Output the (x, y) coordinate of the center of the cell containing the given text.  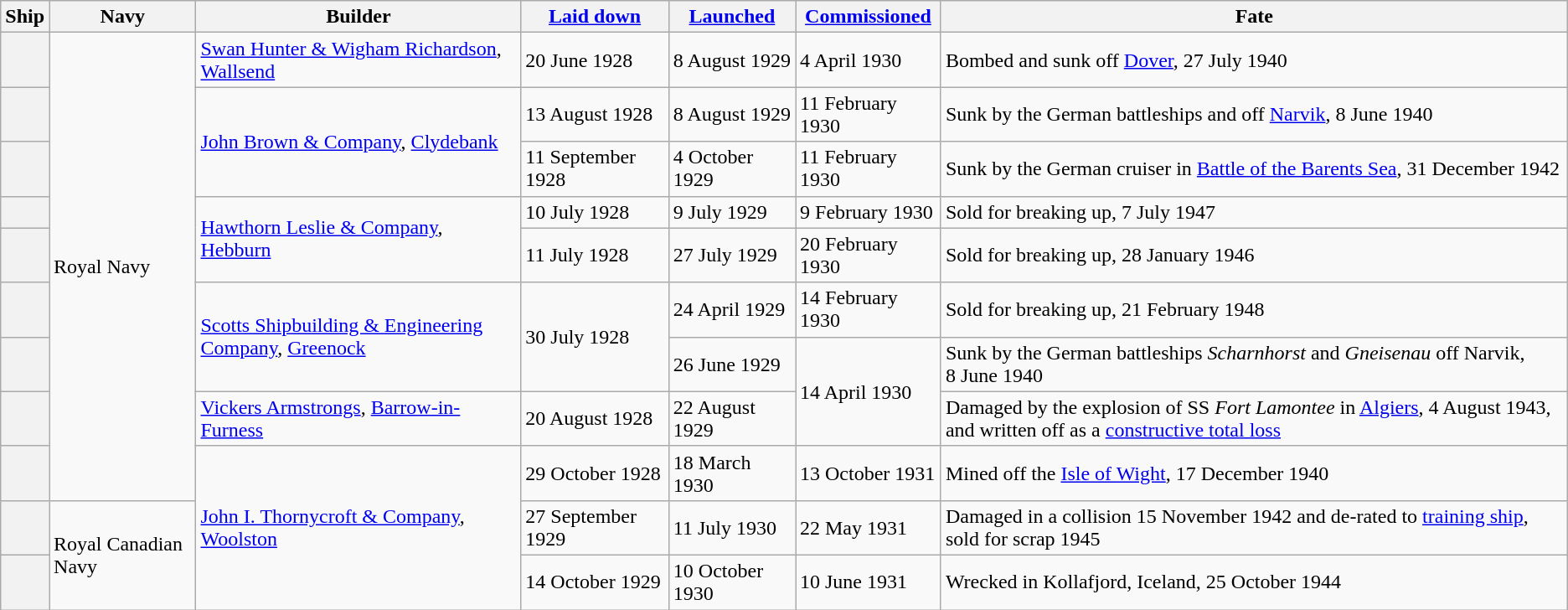
Ship (25, 17)
Hawthorn Leslie & Company, Hebburn (358, 240)
Sunk by the German battleships Scharnhorst and Gneisenau off Narvik, 8 June 1940 (1254, 364)
4 April 1930 (869, 60)
20 June 1928 (595, 60)
18 March 1930 (732, 473)
11 September 1928 (595, 169)
22 May 1931 (869, 528)
20 February 1930 (869, 255)
Swan Hunter & Wigham Richardson, Wallsend (358, 60)
Laid down (595, 17)
29 October 1928 (595, 473)
Sold for breaking up, 21 February 1948 (1254, 310)
26 June 1929 (732, 364)
Wrecked in Kollafjord, Iceland, 25 October 1944 (1254, 582)
Launched (732, 17)
John Brown & Company, Clydebank (358, 142)
11 July 1930 (732, 528)
11 July 1928 (595, 255)
Damaged in a collision 15 November 1942 and de-rated to training ship, sold for scrap 1945 (1254, 528)
13 October 1931 (869, 473)
Bombed and sunk off Dover, 27 July 1940 (1254, 60)
Mined off the Isle of Wight, 17 December 1940 (1254, 473)
Navy (122, 17)
14 October 1929 (595, 582)
Fate (1254, 17)
13 August 1928 (595, 114)
9 July 1929 (732, 212)
Royal Canadian Navy (122, 555)
Commissioned (869, 17)
9 February 1930 (869, 212)
14 April 1930 (869, 391)
10 July 1928 (595, 212)
Builder (358, 17)
Sunk by the German cruiser in Battle of the Barents Sea, 31 December 1942 (1254, 169)
4 October 1929 (732, 169)
27 September 1929 (595, 528)
Damaged by the explosion of SS Fort Lamontee in Algiers, 4 August 1943, and written off as a constructive total loss (1254, 419)
Vickers Armstrongs, Barrow-in-Furness (358, 419)
20 August 1928 (595, 419)
30 July 1928 (595, 337)
John I. Thornycroft & Company, Woolston (358, 528)
Scotts Shipbuilding & Engineering Company, Greenock (358, 337)
14 February 1930 (869, 310)
Sold for breaking up, 7 July 1947 (1254, 212)
22 August 1929 (732, 419)
Sunk by the German battleships and off Narvik, 8 June 1940 (1254, 114)
Sold for breaking up, 28 January 1946 (1254, 255)
10 October 1930 (732, 582)
Royal Navy (122, 266)
10 June 1931 (869, 582)
27 July 1929 (732, 255)
24 April 1929 (732, 310)
